Provide the (X, Y) coordinate of the cell's center where the given text is located.  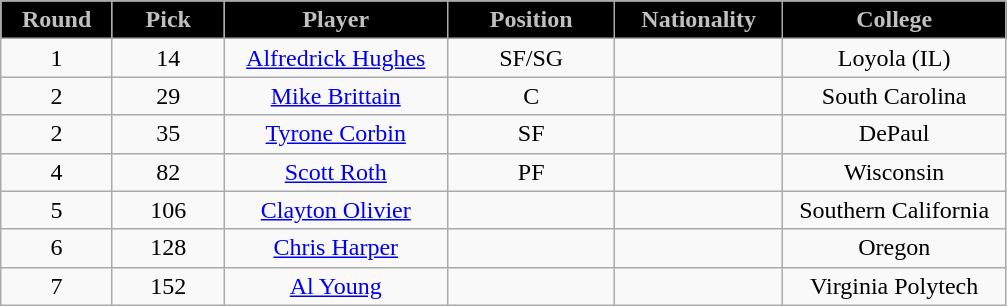
Al Young (336, 286)
82 (168, 172)
South Carolina (894, 96)
35 (168, 134)
C (531, 96)
Wisconsin (894, 172)
Mike Brittain (336, 96)
106 (168, 210)
Southern California (894, 210)
Scott Roth (336, 172)
Virginia Polytech (894, 286)
Oregon (894, 248)
7 (57, 286)
152 (168, 286)
Loyola (IL) (894, 58)
Position (531, 20)
Pick (168, 20)
DePaul (894, 134)
Player (336, 20)
128 (168, 248)
5 (57, 210)
SF/SG (531, 58)
6 (57, 248)
SF (531, 134)
Round (57, 20)
Chris Harper (336, 248)
Clayton Olivier (336, 210)
Nationality (699, 20)
Tyrone Corbin (336, 134)
Alfredrick Hughes (336, 58)
29 (168, 96)
1 (57, 58)
4 (57, 172)
PF (531, 172)
College (894, 20)
14 (168, 58)
